Detect which cell encompasses the target text, then output its (X, Y) center coordinate. 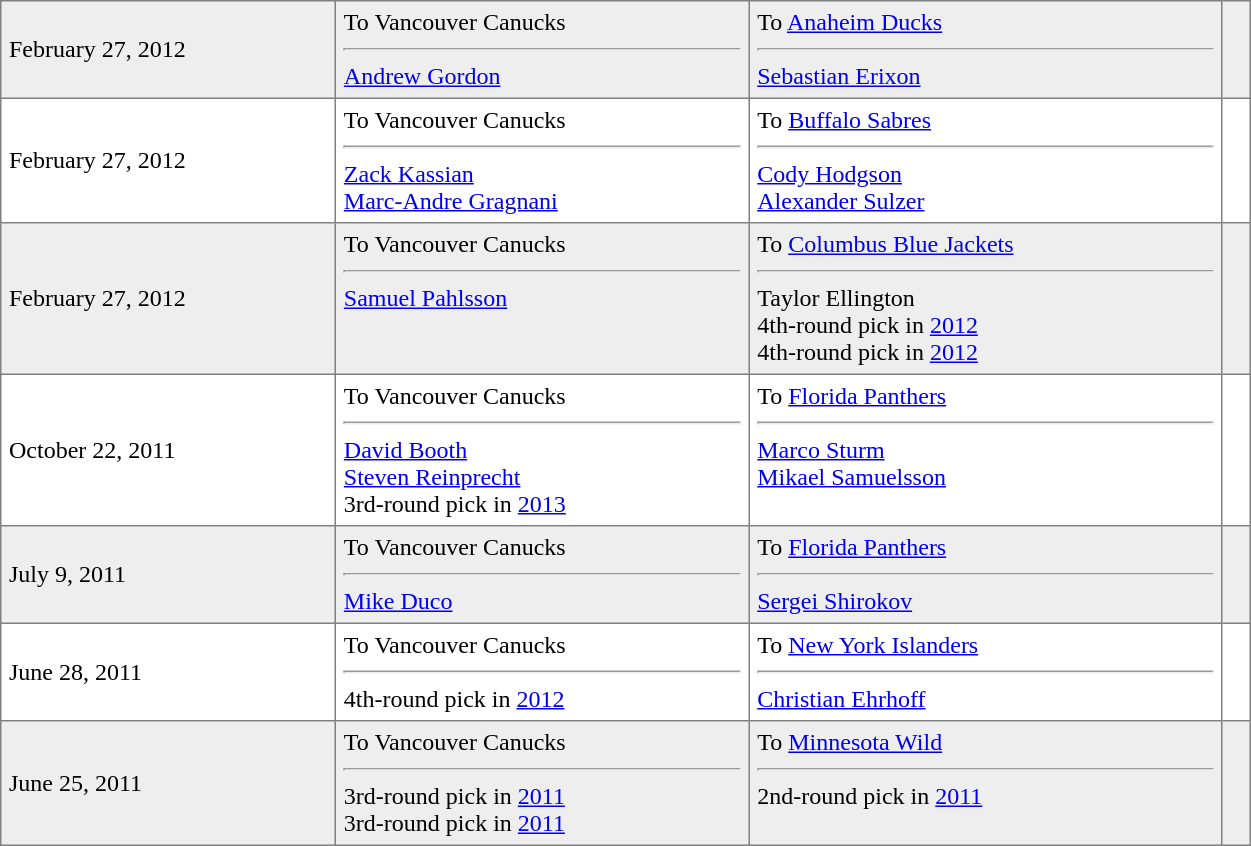
To Columbus Blue JacketsTaylor Ellington4th-round pick in 20124th-round pick in 2012 (986, 299)
To Vancouver CanucksZack KassianMarc-Andre Gragnani (542, 160)
To Anaheim DucksSebastian Erixon (986, 50)
October 22, 2011 (168, 450)
To Vancouver Canucks3rd-round pick in 20113rd-round pick in 2011 (542, 783)
To Vancouver Canucks4th-round pick in 2012 (542, 672)
To Florida PanthersSergei Shirokov (986, 575)
July 9, 2011 (168, 575)
June 25, 2011 (168, 783)
To Vancouver CanucksAndrew Gordon (542, 50)
To Buffalo SabresCody HodgsonAlexander Sulzer (986, 160)
To Vancouver CanucksSamuel Pahlsson (542, 299)
To Vancouver CanucksDavid BoothSteven Reinprecht3rd-round pick in 2013 (542, 450)
To New York IslandersChristian Ehrhoff (986, 672)
To Florida PanthersMarco SturmMikael Samuelsson (986, 450)
June 28, 2011 (168, 672)
To Minnesota Wild2nd-round pick in 2011 (986, 783)
To Vancouver CanucksMike Duco (542, 575)
